Provide the (X, Y) coordinate of the cell's center where the given text is located.  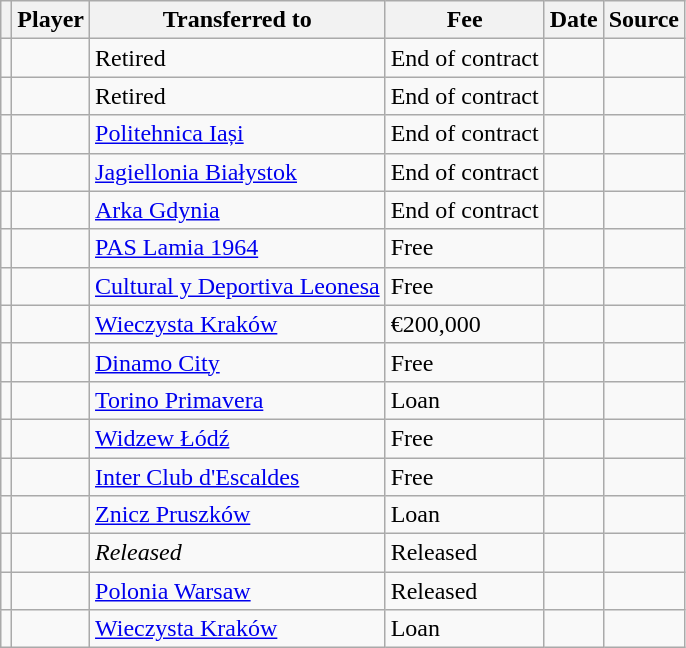
Arka Gdynia (238, 210)
PAS Lamia 1964 (238, 248)
Transferred to (238, 20)
Cultural y Deportiva Leonesa (238, 286)
Fee (464, 20)
Znicz Pruszków (238, 515)
Politehnica Iași (238, 134)
Date (574, 20)
Source (644, 20)
Player (51, 20)
Polonia Warsaw (238, 591)
Dinamo City (238, 362)
€200,000 (464, 324)
Widzew Łódź (238, 438)
Jagiellonia Białystok (238, 172)
Torino Primavera (238, 400)
Inter Club d'Escaldes (238, 477)
